Locate the cell with the specified text and output its (X, Y) center coordinate. 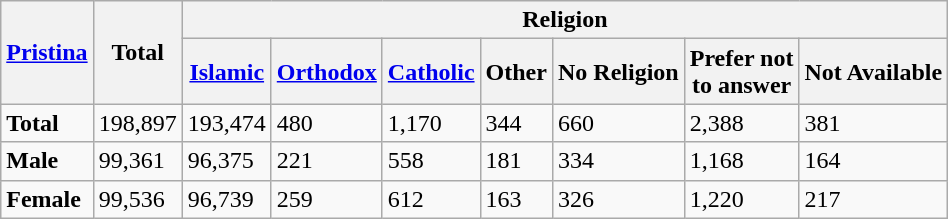
198,897 (138, 123)
Religion (564, 20)
99,361 (138, 161)
381 (874, 123)
2,388 (742, 123)
1,220 (742, 199)
96,375 (226, 161)
Female (47, 199)
217 (874, 199)
Not Available (874, 72)
221 (326, 161)
96,739 (226, 199)
612 (431, 199)
1,168 (742, 161)
Orthodox (326, 72)
163 (516, 199)
344 (516, 123)
Prefer notto answer (742, 72)
334 (618, 161)
Islamic (226, 72)
480 (326, 123)
558 (431, 161)
164 (874, 161)
Male (47, 161)
660 (618, 123)
193,474 (226, 123)
Pristina (47, 52)
99,536 (138, 199)
No Religion (618, 72)
259 (326, 199)
1,170 (431, 123)
Other (516, 72)
Catholic (431, 72)
326 (618, 199)
181 (516, 161)
